Return the [X, Y] coordinate for the center point of the cell that contains the specified text.  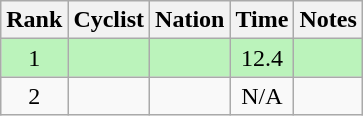
Nation [190, 20]
N/A [262, 96]
Notes [328, 20]
Time [262, 20]
1 [34, 58]
12.4 [262, 58]
Cyclist [109, 20]
Rank [34, 20]
2 [34, 96]
